Pinpoint the cell where the given text exists, returning its (X, Y) midpoint coordinate. 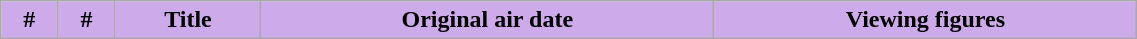
Title (188, 20)
Original air date (488, 20)
Viewing figures (926, 20)
